Identify which cell holds the provided text, then report its [X, Y] central coordinate. 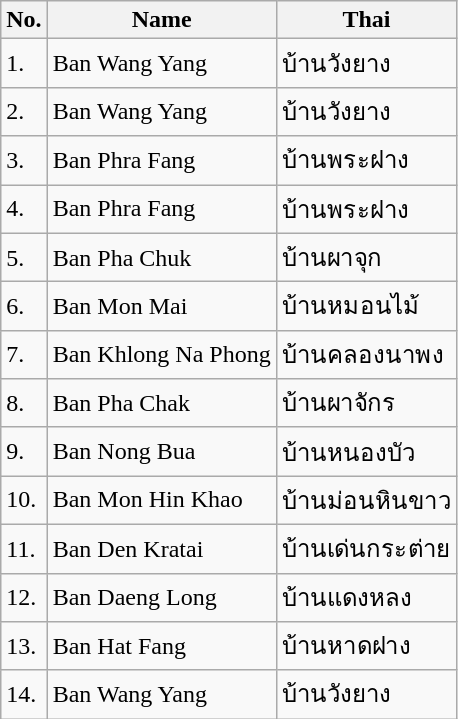
8. [24, 404]
บ้านม่อนหินขาว [366, 500]
Ban Nong Bua [162, 452]
No. [24, 20]
Ban Mon Hin Khao [162, 500]
บ้านผาจักร [366, 404]
Ban Khlong Na Phong [162, 354]
5. [24, 258]
7. [24, 354]
บ้านหาดฝาง [366, 646]
บ้านผาจุก [366, 258]
Name [162, 20]
12. [24, 598]
Thai [366, 20]
13. [24, 646]
บ้านหนองบัว [366, 452]
10. [24, 500]
6. [24, 306]
14. [24, 694]
2. [24, 112]
Ban Pha Chak [162, 404]
9. [24, 452]
11. [24, 548]
Ban Den Kratai [162, 548]
Ban Hat Fang [162, 646]
4. [24, 208]
1. [24, 64]
3. [24, 160]
บ้านเด่นกระต่าย [366, 548]
บ้านหมอนไม้ [366, 306]
บ้านคลองนาพง [366, 354]
Ban Pha Chuk [162, 258]
Ban Daeng Long [162, 598]
บ้านแดงหลง [366, 598]
Ban Mon Mai [162, 306]
